Locate the cell with the specified text and output its [X, Y] center coordinate. 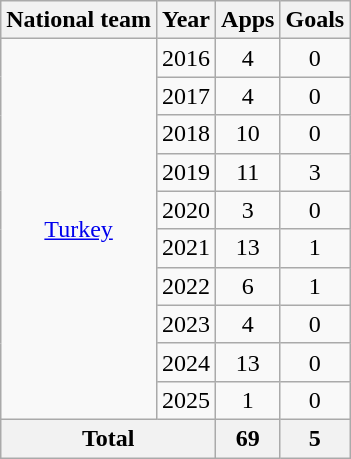
2017 [186, 96]
2025 [186, 400]
2016 [186, 58]
11 [248, 172]
6 [248, 286]
5 [315, 438]
Apps [248, 20]
National team [79, 20]
69 [248, 438]
2023 [186, 324]
10 [248, 134]
Turkey [79, 230]
2021 [186, 248]
2020 [186, 210]
2019 [186, 172]
Total [108, 438]
2022 [186, 286]
Year [186, 20]
Goals [315, 20]
2018 [186, 134]
2024 [186, 362]
